Provide the [x, y] coordinate of the cell's center where the given text is located.  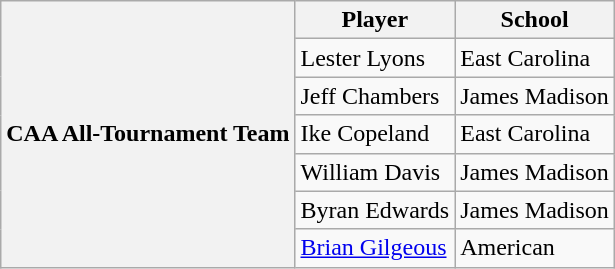
American [535, 248]
Byran Edwards [375, 210]
CAA All-Tournament Team [148, 134]
Player [375, 20]
School [535, 20]
Ike Copeland [375, 134]
Lester Lyons [375, 58]
Jeff Chambers [375, 96]
William Davis [375, 172]
Brian Gilgeous [375, 248]
